Scan for the cell matching the given text and deliver its [x, y] coordinate at center. 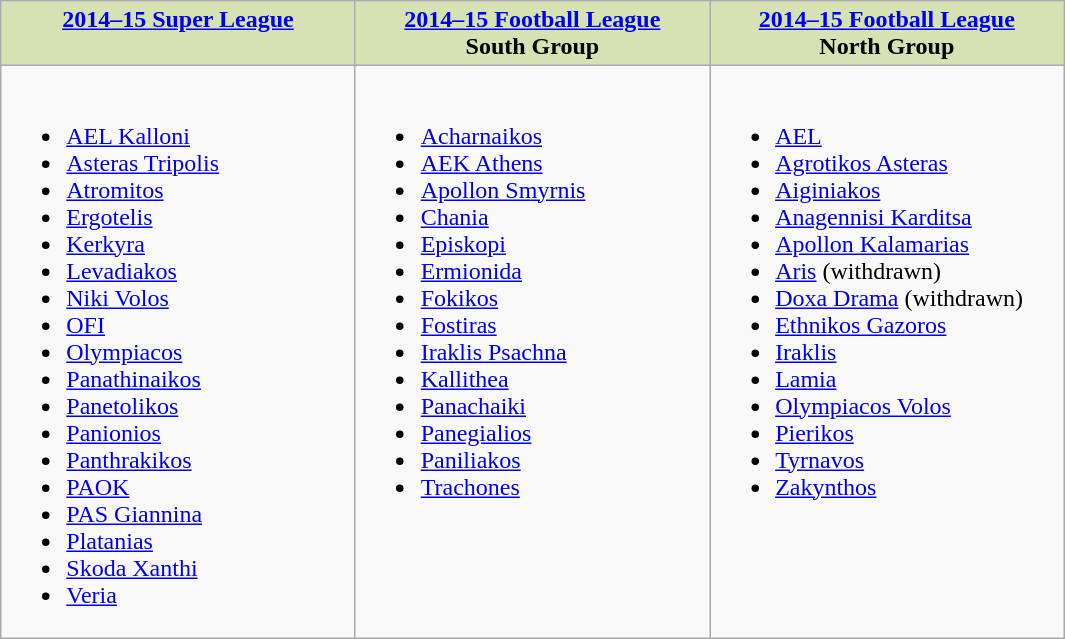
2014–15 Football LeagueNorth Group [887, 34]
2014–15 Football LeagueSouth Group [532, 34]
AcharnaikosAEK AthensApollon SmyrnisChaniaEpiskopiErmionidaFokikosFostirasIraklis PsachnaKallitheaPanachaikiPanegialiosPaniliakosTrachones [532, 352]
2014–15 Super League [178, 34]
